Scan for the cell matching the given text and deliver its (x, y) coordinate at center. 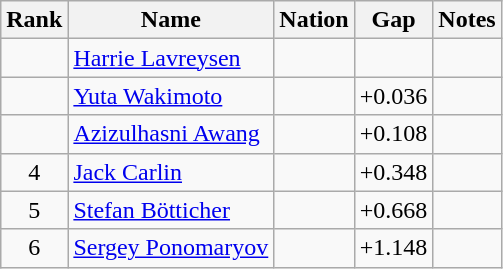
+0.348 (394, 172)
4 (34, 172)
Rank (34, 20)
Nation (314, 20)
Azizulhasni Awang (171, 134)
Stefan Bötticher (171, 210)
Notes (467, 20)
+0.036 (394, 96)
+0.668 (394, 210)
Sergey Ponomaryov (171, 248)
Harrie Lavreysen (171, 58)
Yuta Wakimoto (171, 96)
+0.108 (394, 134)
Jack Carlin (171, 172)
+1.148 (394, 248)
Name (171, 20)
6 (34, 248)
Gap (394, 20)
5 (34, 210)
